For the text-containing cell, return its midpoint in [x, y] coordinate format. 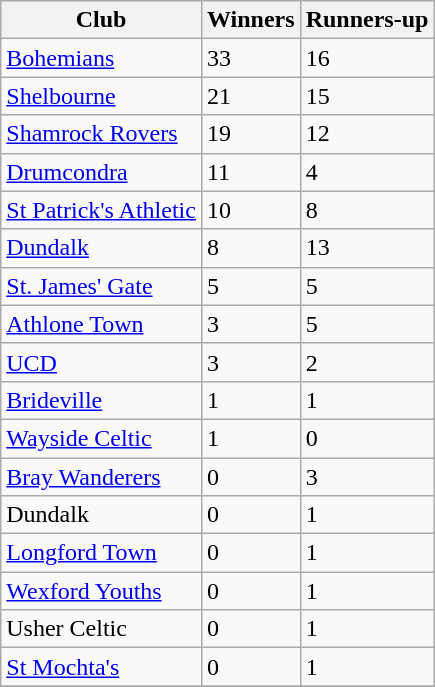
16 [367, 58]
10 [250, 210]
21 [250, 96]
2 [367, 362]
Drumcondra [102, 172]
19 [250, 134]
St Patrick's Athletic [102, 210]
Longford Town [102, 553]
Bray Wanderers [102, 477]
UCD [102, 362]
Club [102, 20]
11 [250, 172]
Wexford Youths [102, 591]
St. James' Gate [102, 286]
Shamrock Rovers [102, 134]
12 [367, 134]
Runners-up [367, 20]
Bohemians [102, 58]
St Mochta's [102, 667]
Usher Celtic [102, 629]
Brideville [102, 400]
33 [250, 58]
Shelbourne [102, 96]
Athlone Town [102, 324]
15 [367, 96]
13 [367, 248]
Wayside Celtic [102, 438]
4 [367, 172]
Winners [250, 20]
